For the text-containing cell, return its midpoint in [x, y] coordinate format. 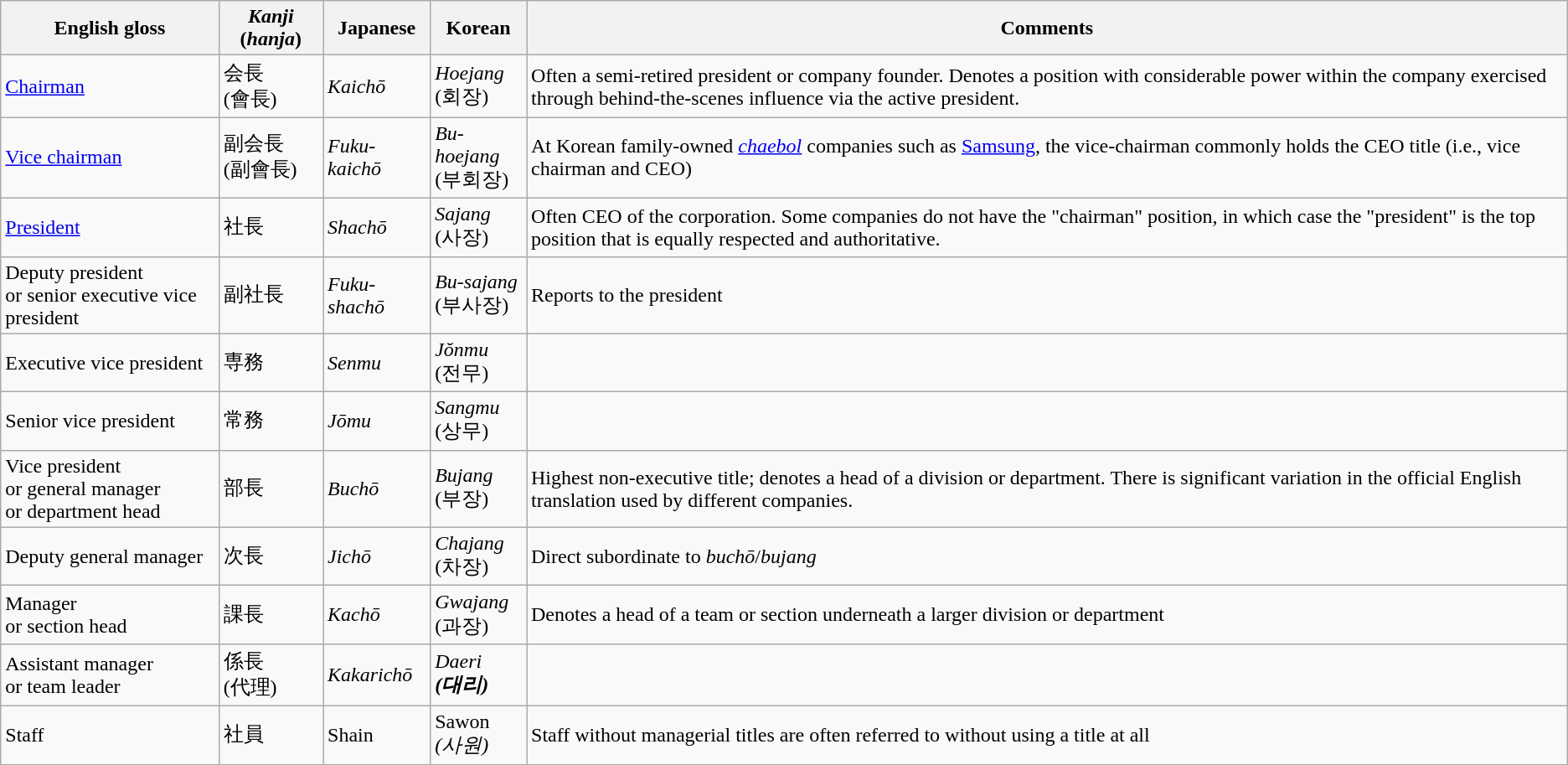
社員 [271, 735]
Vice chairman [110, 158]
Jichō [377, 556]
課長 [271, 615]
Executive vice president [110, 363]
Chajang(차장) [479, 556]
Bujang(부장) [479, 488]
Kanji (hanja) [271, 28]
English gloss [110, 28]
Deputy presidentor senior executive vice president [110, 295]
Sajang(사장) [479, 227]
Fuku-kaichō [377, 158]
係長(代理) [271, 675]
Sawon(사원) [479, 735]
Fuku-shachō [377, 295]
常務 [271, 421]
Jōmu [377, 421]
Comments [1047, 28]
会長(會長) [271, 86]
Assistant manageror team leader [110, 675]
Jŏnmu(전무) [479, 363]
Gwajang(과장) [479, 615]
Staff without managerial titles are often referred to without using a title at all [1047, 735]
社長 [271, 227]
Senior vice president [110, 421]
Shain [377, 735]
Bu-sajang(부사장) [479, 295]
Staff [110, 735]
President [110, 227]
Reports to the president [1047, 295]
Direct subordinate to buchō/bujang [1047, 556]
Kakarichō [377, 675]
副会長(副會長) [271, 158]
部長 [271, 488]
Kachō [377, 615]
副社長 [271, 295]
専務 [271, 363]
Chairman [110, 86]
Senmu [377, 363]
Vice presidentor general manageror department head [110, 488]
Korean [479, 28]
次長 [271, 556]
Sangmu(상무) [479, 421]
Buchō [377, 488]
Japanese [377, 28]
At Korean family-owned chaebol companies such as Samsung, the vice-chairman commonly holds the CEO title (i.e., vice chairman and CEO) [1047, 158]
Shachō [377, 227]
Bu-hoejang(부회장) [479, 158]
Manageror section head [110, 615]
Denotes a head of a team or section underneath a larger division or department [1047, 615]
Kaichō [377, 86]
Deputy general manager [110, 556]
Daeri(대리) [479, 675]
Hoejang(회장) [479, 86]
